Locate the cell with the specified text and output its (X, Y) center coordinate. 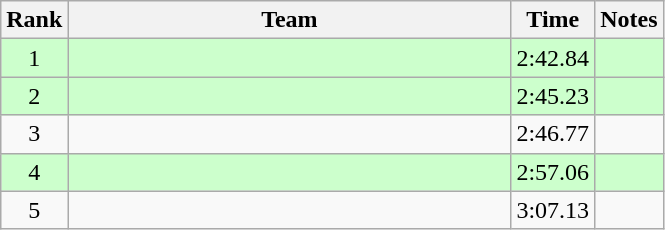
Rank (34, 20)
Team (290, 20)
3 (34, 134)
1 (34, 58)
2:45.23 (553, 96)
2:42.84 (553, 58)
2:57.06 (553, 172)
2:46.77 (553, 134)
3:07.13 (553, 210)
2 (34, 96)
Time (553, 20)
4 (34, 172)
Notes (629, 20)
5 (34, 210)
